Extract the (X, Y) coordinate from the center of the cell holding the provided text.  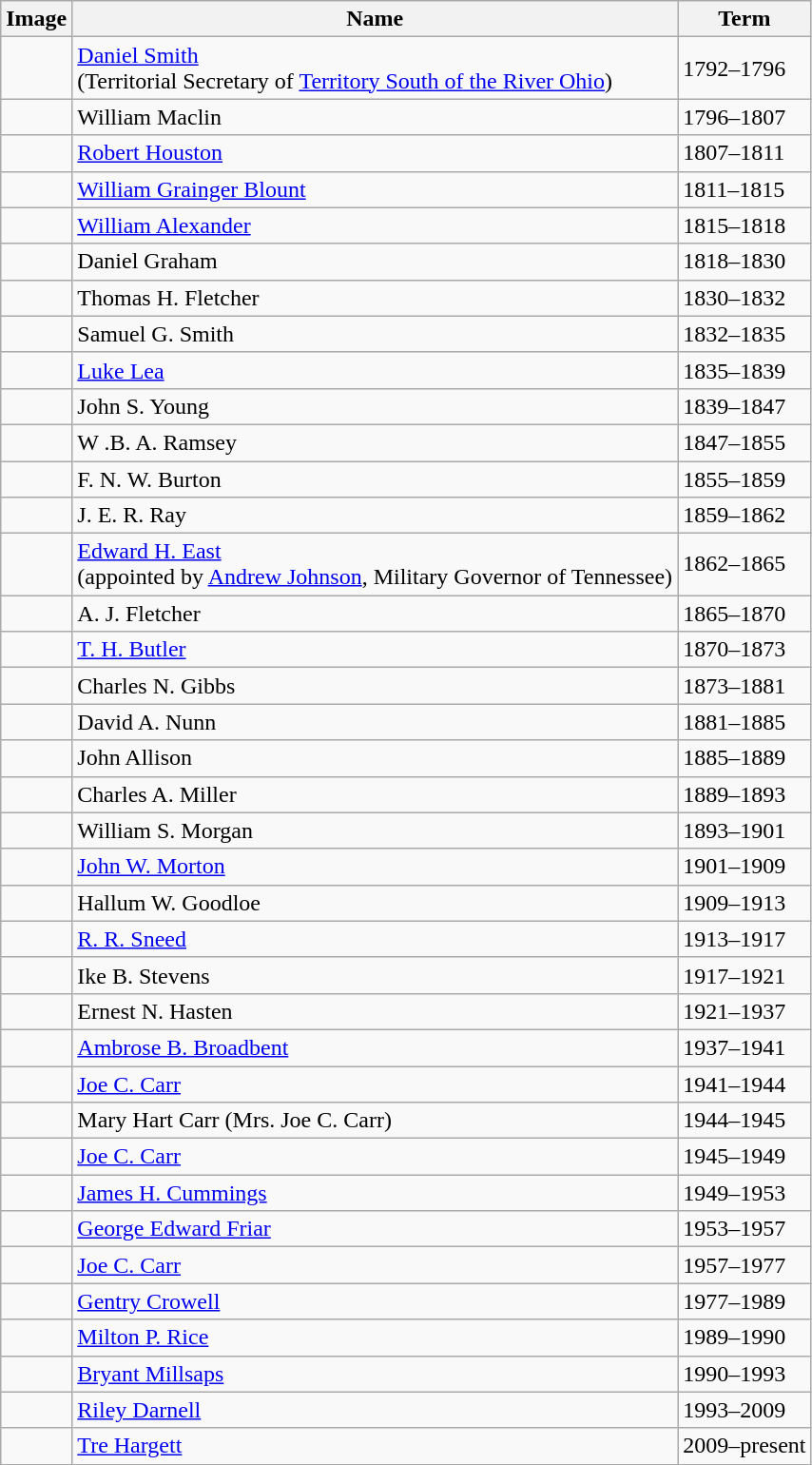
Luke Lea (375, 370)
Mary Hart Carr (Mrs. Joe C. Carr) (375, 1121)
1835–1839 (744, 370)
Term (744, 19)
William S. Morgan (375, 830)
1847–1855 (744, 442)
1792–1796 (744, 68)
Ike B. Stevens (375, 975)
John S. Young (375, 406)
Daniel Smith(Territorial Secretary of Territory South of the River Ohio) (375, 68)
Milton P. Rice (375, 1338)
Samuel G. Smith (375, 334)
1807–1811 (744, 153)
Image (36, 19)
Name (375, 19)
1921–1937 (744, 1011)
1937–1941 (744, 1047)
Ambrose B. Broadbent (375, 1047)
William Maclin (375, 117)
John W. Morton (375, 867)
F. N. W. Burton (375, 479)
1873–1881 (744, 686)
1881–1885 (744, 722)
1990–1993 (744, 1374)
John Allison (375, 758)
James H. Cummings (375, 1193)
1796–1807 (744, 117)
1977–1989 (744, 1301)
Daniel Graham (375, 262)
1917–1921 (744, 975)
Hallum W. Goodloe (375, 903)
1889–1893 (744, 794)
Edward H. East(appointed by Andrew Johnson, Military Governor of Tennessee) (375, 565)
1941–1944 (744, 1084)
1870–1873 (744, 650)
1953–1957 (744, 1229)
R. R. Sneed (375, 939)
T. H. Butler (375, 650)
1830–1832 (744, 298)
1855–1859 (744, 479)
1989–1990 (744, 1338)
A. J. Fletcher (375, 614)
1865–1870 (744, 614)
1957–1977 (744, 1265)
1815–1818 (744, 225)
William Grainger Blount (375, 189)
William Alexander (375, 225)
1901–1909 (744, 867)
1832–1835 (744, 334)
Robert Houston (375, 153)
J. E. R. Ray (375, 516)
1859–1862 (744, 516)
1893–1901 (744, 830)
Charles A. Miller (375, 794)
David A. Nunn (375, 722)
Charles N. Gibbs (375, 686)
1818–1830 (744, 262)
Bryant Millsaps (375, 1374)
Riley Darnell (375, 1410)
2009–present (744, 1446)
1909–1913 (744, 903)
1944–1945 (744, 1121)
Tre Hargett (375, 1446)
1945–1949 (744, 1157)
Gentry Crowell (375, 1301)
1811–1815 (744, 189)
W .B. A. Ramsey (375, 442)
1839–1847 (744, 406)
1949–1953 (744, 1193)
1885–1889 (744, 758)
Ernest N. Hasten (375, 1011)
1862–1865 (744, 565)
1913–1917 (744, 939)
1993–2009 (744, 1410)
Thomas H. Fletcher (375, 298)
George Edward Friar (375, 1229)
